For the text-containing cell, return its midpoint in [X, Y] coordinate format. 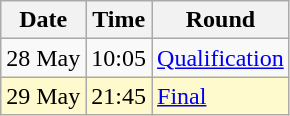
Time [119, 20]
29 May [44, 96]
21:45 [119, 96]
Qualification [221, 58]
Final [221, 96]
Round [221, 20]
28 May [44, 58]
Date [44, 20]
10:05 [119, 58]
